Find where the given text appears and provide that cell's center as (x, y) coordinate. 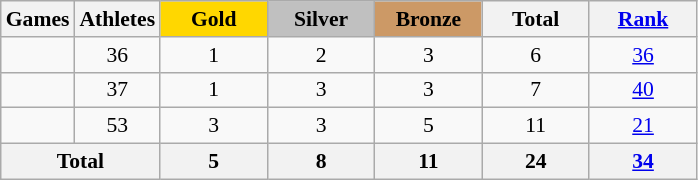
6 (536, 55)
Gold (214, 19)
34 (642, 162)
Bronze (428, 19)
40 (642, 90)
8 (320, 162)
7 (536, 90)
Silver (320, 19)
24 (536, 162)
2 (320, 55)
53 (117, 126)
37 (117, 90)
Athletes (117, 19)
21 (642, 126)
Games (38, 19)
Rank (642, 19)
